Locate the cell with the specified text and output its [X, Y] center coordinate. 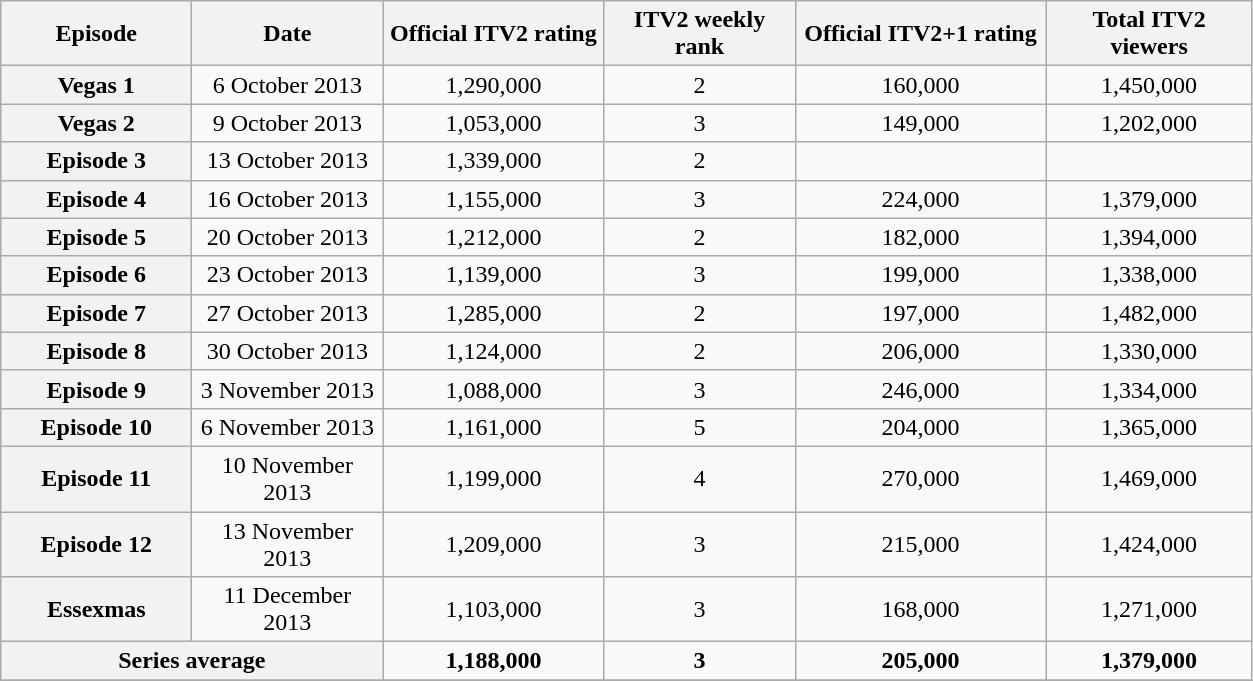
182,000 [920, 237]
1,088,000 [494, 389]
160,000 [920, 85]
23 October 2013 [288, 275]
1,161,000 [494, 427]
6 October 2013 [288, 85]
270,000 [920, 478]
1,212,000 [494, 237]
Official ITV2+1 rating [920, 34]
9 October 2013 [288, 123]
206,000 [920, 351]
1,450,000 [1149, 85]
1,139,000 [494, 275]
168,000 [920, 610]
1,209,000 [494, 544]
30 October 2013 [288, 351]
1,155,000 [494, 199]
246,000 [920, 389]
Episode 3 [96, 161]
1,053,000 [494, 123]
1,103,000 [494, 610]
1,124,000 [494, 351]
197,000 [920, 313]
Essexmas [96, 610]
1,290,000 [494, 85]
204,000 [920, 427]
1,285,000 [494, 313]
1,188,000 [494, 661]
Total ITV2 viewers [1149, 34]
1,271,000 [1149, 610]
Episode 7 [96, 313]
13 November 2013 [288, 544]
1,199,000 [494, 478]
1,424,000 [1149, 544]
16 October 2013 [288, 199]
10 November 2013 [288, 478]
27 October 2013 [288, 313]
Episode 11 [96, 478]
3 November 2013 [288, 389]
1,334,000 [1149, 389]
Date [288, 34]
Episode 4 [96, 199]
199,000 [920, 275]
Episode [96, 34]
Episode 6 [96, 275]
215,000 [920, 544]
1,330,000 [1149, 351]
Episode 8 [96, 351]
6 November 2013 [288, 427]
205,000 [920, 661]
11 December 2013 [288, 610]
1,394,000 [1149, 237]
1,469,000 [1149, 478]
5 [700, 427]
13 October 2013 [288, 161]
1,202,000 [1149, 123]
149,000 [920, 123]
1,338,000 [1149, 275]
Episode 9 [96, 389]
Series average [192, 661]
Vegas 1 [96, 85]
Official ITV2 rating [494, 34]
1,482,000 [1149, 313]
Episode 5 [96, 237]
Episode 10 [96, 427]
20 October 2013 [288, 237]
ITV2 weekly rank [700, 34]
Vegas 2 [96, 123]
224,000 [920, 199]
1,365,000 [1149, 427]
1,339,000 [494, 161]
4 [700, 478]
Episode 12 [96, 544]
